Pinpoint the cell where the given text exists, returning its (x, y) midpoint coordinate. 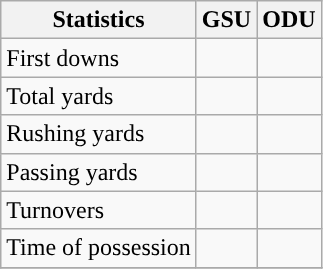
Rushing yards (99, 134)
Total yards (99, 96)
Turnovers (99, 210)
ODU (289, 20)
Passing yards (99, 172)
GSU (226, 20)
Time of possession (99, 248)
First downs (99, 58)
Statistics (99, 20)
